Locate the cell with the specified text and output its [X, Y] center coordinate. 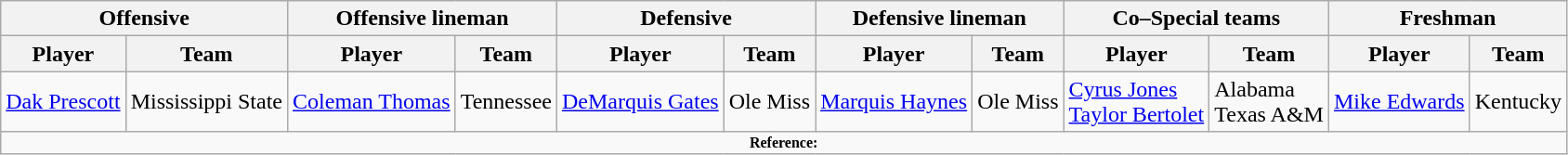
Offensive [145, 19]
Tennessee [505, 102]
Defensive [686, 19]
DeMarquis Gates [640, 102]
Freshman [1447, 19]
Defensive lineman [940, 19]
Reference: [784, 143]
Co–Special teams [1196, 19]
Mike Edwards [1399, 102]
Cyrus Jones Taylor Bertolet [1137, 102]
Offensive lineman [423, 19]
Coleman Thomas [372, 102]
Marquis Haynes [894, 102]
Mississippi State [206, 102]
Kentucky [1518, 102]
Dak Prescott [63, 102]
Alabama Texas A&M [1269, 102]
